Determine the (x, y) coordinate at the center of the cell enclosing the given text.  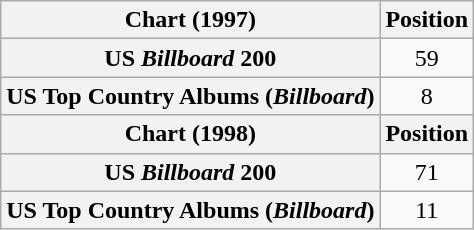
Chart (1998) (190, 134)
59 (427, 58)
11 (427, 210)
Chart (1997) (190, 20)
8 (427, 96)
71 (427, 172)
